Capture the cell that displays the provided text and extract its (x, y) central coordinate. 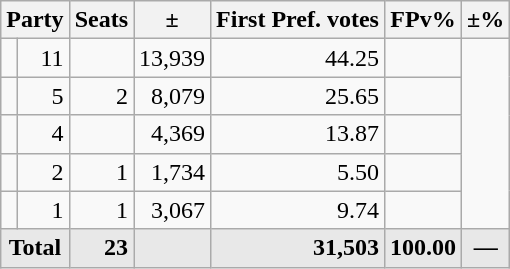
— (486, 248)
Seats (101, 20)
13,939 (172, 58)
±% (486, 20)
± (172, 20)
3,067 (172, 210)
Total (35, 248)
23 (101, 248)
First Pref. votes (298, 20)
Party (35, 20)
8,079 (172, 96)
31,503 (298, 248)
13.87 (298, 134)
FPv% (422, 20)
11 (43, 58)
25.65 (298, 96)
5 (43, 96)
5.50 (298, 172)
100.00 (422, 248)
4 (43, 134)
9.74 (298, 210)
44.25 (298, 58)
1,734 (172, 172)
4,369 (172, 134)
